Return [x, y] of the center of cell containing provided text 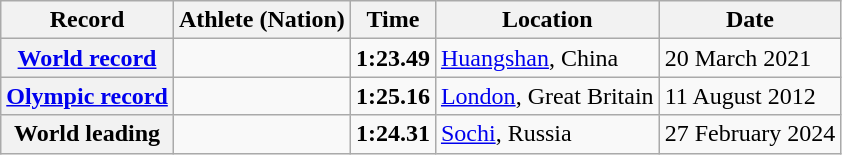
World record [88, 58]
Date [750, 20]
1:25.16 [392, 96]
London, Great Britain [547, 96]
1:23.49 [392, 58]
27 February 2024 [750, 134]
Athlete (Nation) [262, 20]
Olympic record [88, 96]
11 August 2012 [750, 96]
Location [547, 20]
20 March 2021 [750, 58]
Time [392, 20]
Huangshan, China [547, 58]
Sochi, Russia [547, 134]
World leading [88, 134]
1:24.31 [392, 134]
Record [88, 20]
